Detect which cell encompasses the target text, then output its [x, y] center coordinate. 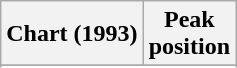
Chart (1993) [72, 34]
Peakposition [189, 34]
